Return (x, y) of the center of cell containing provided text 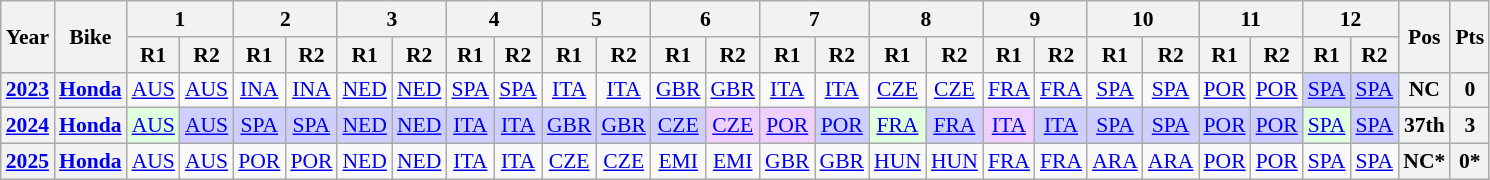
0* (1470, 162)
NC (1424, 90)
2023 (28, 90)
NC* (1424, 162)
Year (28, 36)
2024 (28, 126)
1 (180, 19)
6 (706, 19)
2025 (28, 162)
Pts (1470, 36)
5 (596, 19)
11 (1250, 19)
7 (814, 19)
Bike (90, 36)
Pos (1424, 36)
8 (926, 19)
0 (1470, 90)
37th (1424, 126)
9 (1035, 19)
2 (285, 19)
4 (494, 19)
12 (1350, 19)
10 (1142, 19)
